Return (x, y) of the center of cell containing provided text 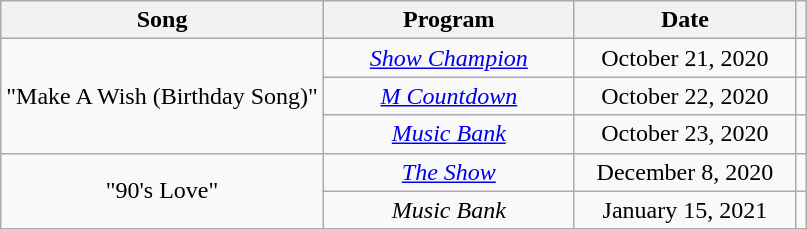
January 15, 2021 (684, 210)
October 23, 2020 (684, 134)
"90's Love" (162, 191)
Date (684, 20)
Program (448, 20)
December 8, 2020 (684, 172)
"Make A Wish (Birthday Song)" (162, 96)
The Show (448, 172)
October 22, 2020 (684, 96)
Song (162, 20)
M Countdown (448, 96)
October 21, 2020 (684, 58)
Show Champion (448, 58)
